Determine the (X, Y) coordinate at the center of the cell enclosing the given text.  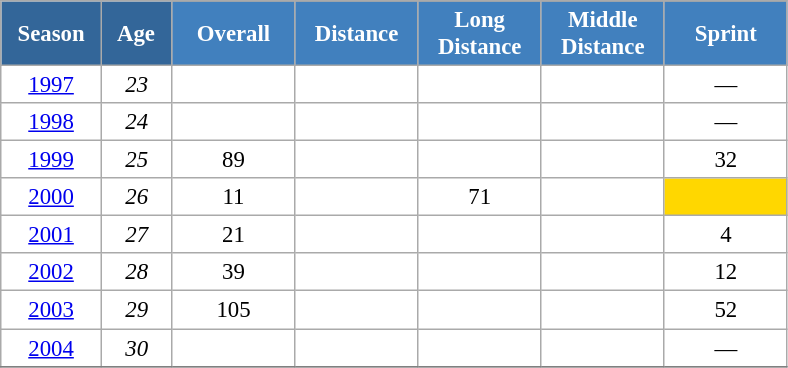
2003 (52, 310)
4 (726, 235)
Middle Distance (602, 34)
Long Distance (480, 34)
2000 (52, 197)
26 (136, 197)
27 (136, 235)
29 (136, 310)
Overall (234, 34)
25 (136, 160)
2004 (52, 348)
23 (136, 85)
2001 (52, 235)
1997 (52, 85)
39 (234, 273)
71 (480, 197)
30 (136, 348)
89 (234, 160)
1998 (52, 122)
Sprint (726, 34)
32 (726, 160)
Age (136, 34)
24 (136, 122)
12 (726, 273)
21 (234, 235)
1999 (52, 160)
Season (52, 34)
105 (234, 310)
52 (726, 310)
11 (234, 197)
2002 (52, 273)
28 (136, 273)
Distance (356, 34)
